Detect which cell encompasses the target text, then output its (x, y) center coordinate. 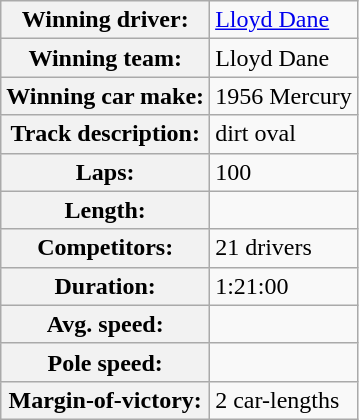
Winning team: (106, 58)
100 (284, 172)
Duration: (106, 286)
Margin-of-victory: (106, 400)
Winning driver: (106, 20)
dirt oval (284, 134)
1:21:00 (284, 286)
Track description: (106, 134)
Winning car make: (106, 96)
2 car-lengths (284, 400)
Avg. speed: (106, 324)
1956 Mercury (284, 96)
Competitors: (106, 248)
Laps: (106, 172)
Length: (106, 210)
Pole speed: (106, 362)
21 drivers (284, 248)
